Capture the cell that displays the provided text and extract its [X, Y] central coordinate. 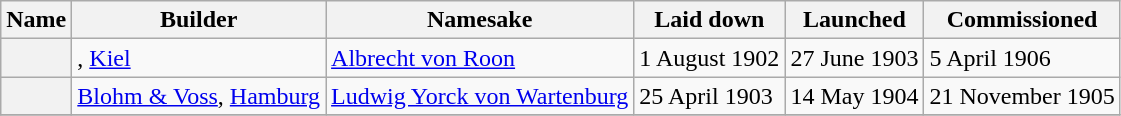
21 November 1905 [1022, 96]
25 April 1903 [710, 96]
5 April 1906 [1022, 58]
1 August 1902 [710, 58]
Launched [854, 20]
Ludwig Yorck von Wartenburg [480, 96]
Albrecht von Roon [480, 58]
, Kiel [199, 58]
Laid down [710, 20]
Builder [199, 20]
14 May 1904 [854, 96]
Name [36, 20]
Blohm & Voss, Hamburg [199, 96]
Commissioned [1022, 20]
Namesake [480, 20]
27 June 1903 [854, 58]
